Scan for the cell matching the given text and deliver its [x, y] coordinate at center. 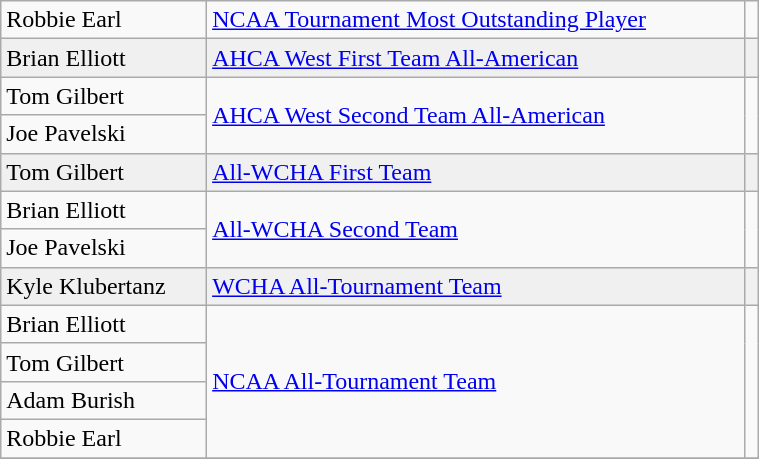
All-WCHA Second Team [476, 229]
WCHA All-Tournament Team [476, 286]
AHCA West Second Team All-American [476, 115]
Kyle Klubertanz [104, 286]
Adam Burish [104, 400]
AHCA West First Team All-American [476, 58]
NCAA Tournament Most Outstanding Player [476, 20]
All-WCHA First Team [476, 172]
NCAA All-Tournament Team [476, 381]
